Provide the (X, Y) coordinate of the cell's center where the given text is located.  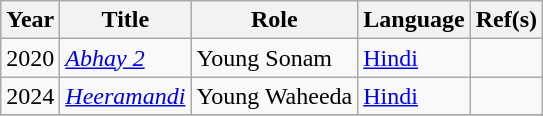
Heeramandi (126, 96)
Ref(s) (506, 20)
Title (126, 20)
Abhay 2 (126, 58)
Year (30, 20)
Role (274, 20)
Young Waheeda (274, 96)
Young Sonam (274, 58)
2020 (30, 58)
2024 (30, 96)
Language (414, 20)
